From the cell containing the given text, extract its center point as (x, y) coordinate. 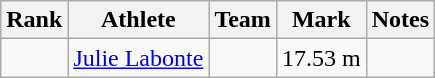
Julie Labonte (138, 58)
Notes (400, 20)
Rank (34, 20)
Athlete (138, 20)
Team (243, 20)
Mark (321, 20)
17.53 m (321, 58)
